Detect which cell encompasses the target text, then output its [x, y] center coordinate. 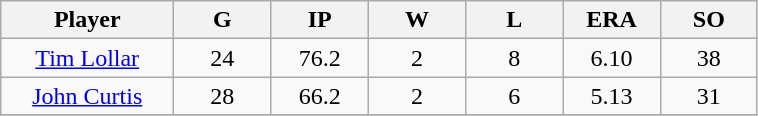
6.10 [612, 58]
24 [222, 58]
Tim Lollar [88, 58]
31 [708, 96]
W [416, 20]
6 [514, 96]
L [514, 20]
5.13 [612, 96]
ERA [612, 20]
8 [514, 58]
28 [222, 96]
John Curtis [88, 96]
76.2 [320, 58]
Player [88, 20]
SO [708, 20]
IP [320, 20]
G [222, 20]
38 [708, 58]
66.2 [320, 96]
